Pinpoint the cell where the given text exists, returning its [x, y] midpoint coordinate. 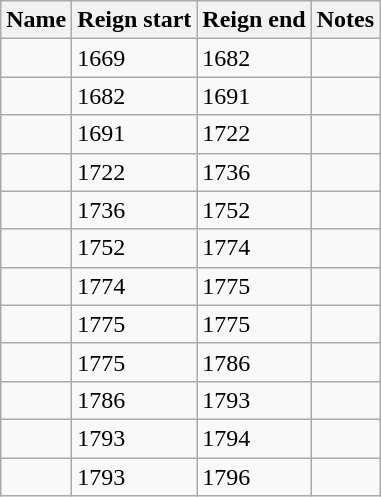
Name [36, 20]
Notes [345, 20]
1796 [254, 477]
Reign start [134, 20]
Reign end [254, 20]
1669 [134, 58]
1794 [254, 438]
